Return (X, Y) of the center of cell containing provided text 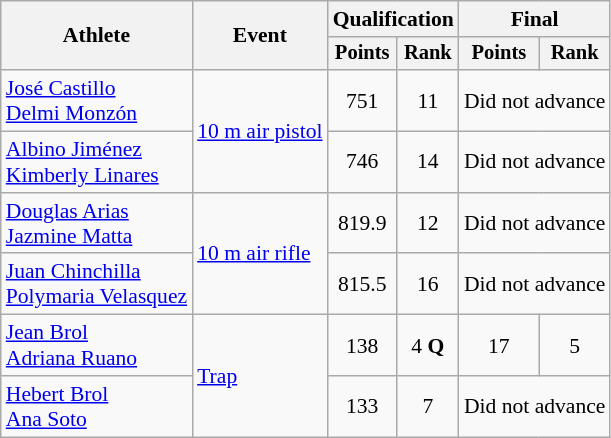
Juan ChinchillaPolymaria Velasquez (96, 284)
10 m air pistol (260, 131)
11 (428, 100)
Douglas AriasJazmine Matta (96, 224)
746 (362, 162)
José CastilloDelmi Monzón (96, 100)
751 (362, 100)
133 (362, 406)
16 (428, 284)
5 (575, 346)
Athlete (96, 36)
12 (428, 224)
7 (428, 406)
138 (362, 346)
Hebert BrolAna Soto (96, 406)
4 Q (428, 346)
Jean BrolAdriana Ruano (96, 346)
10 m air rifle (260, 254)
Qualification (394, 19)
819.9 (362, 224)
14 (428, 162)
Event (260, 36)
17 (499, 346)
Albino JiménezKimberly Linares (96, 162)
Final (535, 19)
Trap (260, 376)
815.5 (362, 284)
